Provide the [x, y] coordinate of the cell's center where the given text is located.  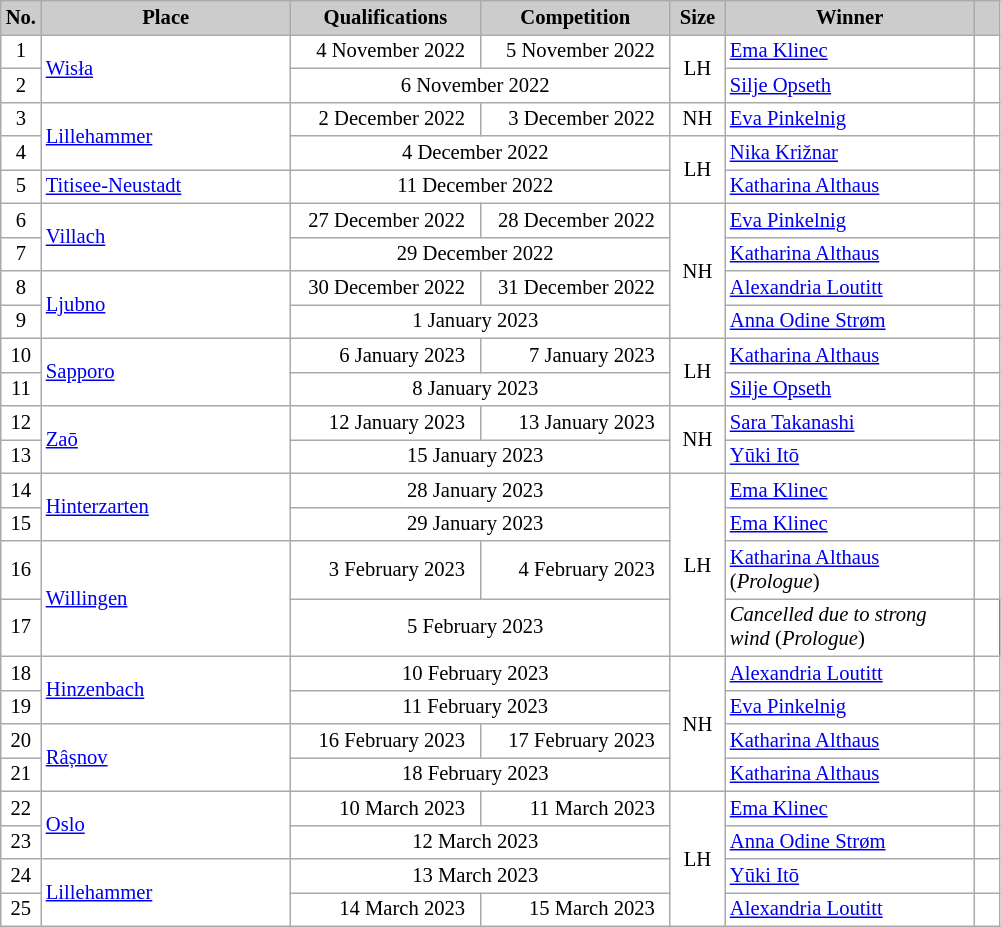
18 February 2023 [481, 774]
Cancelled due to strong wind (Prologue) [850, 627]
Competition [575, 17]
3 [21, 119]
28 January 2023 [481, 490]
5 February 2023 [481, 627]
Winner [850, 17]
Râșnov [166, 758]
1 January 2023 [481, 321]
Titisee-Neustadt [166, 186]
Qualifications [386, 17]
4 [21, 153]
8 January 2023 [481, 389]
1 [21, 51]
21 [21, 774]
31 December 2022 [575, 287]
Villach [166, 237]
14 March 2023 [386, 909]
4 November 2022 [386, 51]
2 [21, 85]
24 [21, 875]
10 [21, 355]
2 December 2022 [386, 119]
29 December 2022 [481, 254]
28 December 2022 [575, 220]
6 [21, 220]
23 [21, 842]
5 [21, 186]
3 December 2022 [575, 119]
13 January 2023 [575, 423]
Ljubno [166, 304]
16 February 2023 [386, 741]
Zaō [166, 440]
Wisła [166, 68]
15 March 2023 [575, 909]
Hinterzarten [166, 507]
29 January 2023 [481, 524]
8 [21, 287]
Sapporo [166, 372]
4 February 2023 [575, 569]
16 [21, 569]
6 November 2022 [481, 85]
14 [21, 490]
Willingen [166, 598]
Oslo [166, 825]
Nika Križnar [850, 153]
13 March 2023 [481, 875]
11 December 2022 [481, 186]
Sara Takanashi [850, 423]
11 [21, 389]
19 [21, 707]
Katharina Althaus (Prologue) [850, 569]
17 [21, 627]
30 December 2022 [386, 287]
11 February 2023 [481, 707]
12 January 2023 [386, 423]
20 [21, 741]
12 [21, 423]
11 March 2023 [575, 808]
15 [21, 524]
13 [21, 456]
18 [21, 673]
22 [21, 808]
10 February 2023 [481, 673]
7 [21, 254]
27 December 2022 [386, 220]
25 [21, 909]
9 [21, 321]
17 February 2023 [575, 741]
15 January 2023 [481, 456]
4 December 2022 [481, 153]
No. [21, 17]
Hinzenbach [166, 690]
Place [166, 17]
6 January 2023 [386, 355]
Size [698, 17]
10 March 2023 [386, 808]
3 February 2023 [386, 569]
5 November 2022 [575, 51]
7 January 2023 [575, 355]
12 March 2023 [481, 842]
